Find where the given text appears and provide that cell's center as (x, y) coordinate. 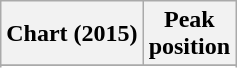
Chart (2015) (72, 34)
Peakposition (189, 34)
